Capture the cell that displays the provided text and extract its (X, Y) central coordinate. 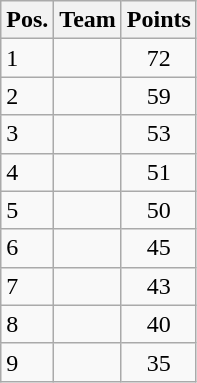
Team (88, 20)
Points (158, 20)
51 (158, 172)
50 (158, 210)
7 (28, 286)
8 (28, 324)
3 (28, 134)
53 (158, 134)
2 (28, 96)
59 (158, 96)
6 (28, 248)
Pos. (28, 20)
72 (158, 58)
9 (28, 362)
5 (28, 210)
40 (158, 324)
1 (28, 58)
4 (28, 172)
43 (158, 286)
35 (158, 362)
45 (158, 248)
